Find where the given text appears and provide that cell's center as [x, y] coordinate. 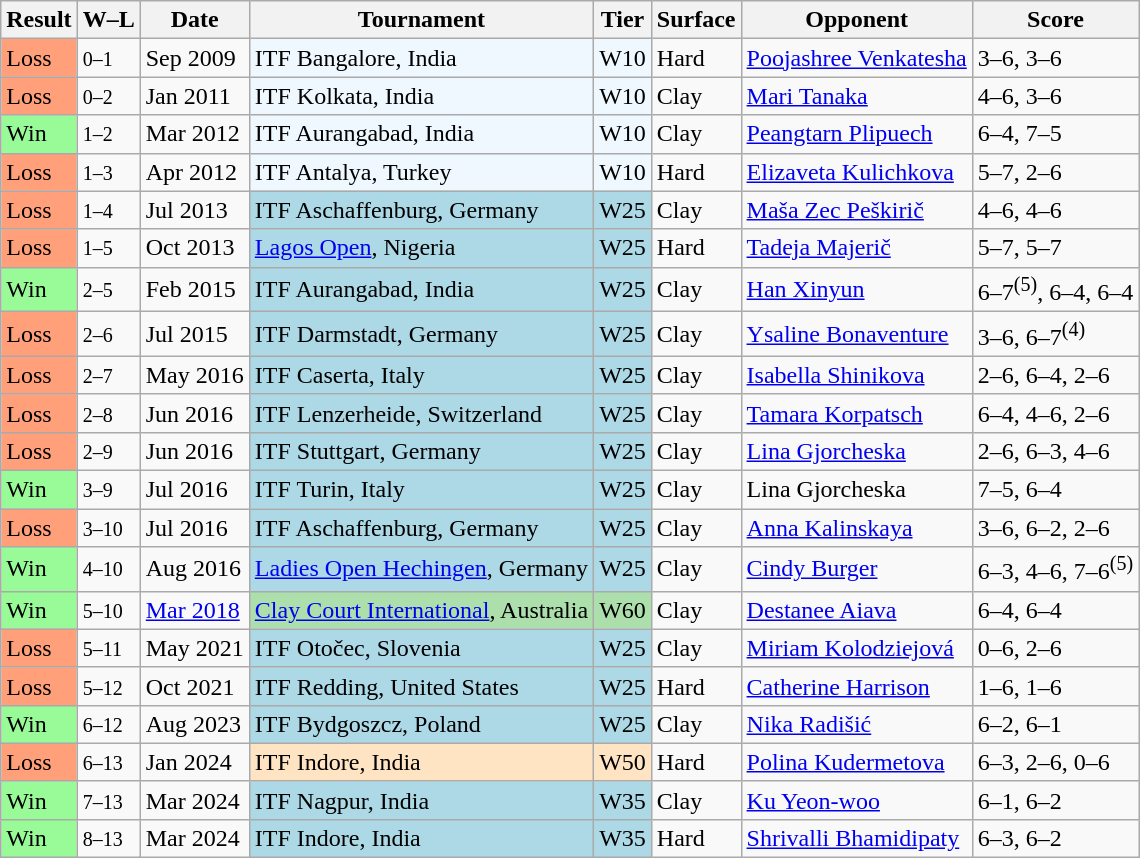
ITF Kolkata, India [421, 96]
2–7 [108, 375]
Tadeja Majerič [856, 248]
May 2016 [194, 375]
1–5 [108, 248]
Poojashree Venkatesha [856, 58]
6–4, 7–5 [1055, 134]
5–10 [108, 610]
Result [39, 20]
3–6, 6–2, 2–6 [1055, 528]
ITF Lenzerheide, Switzerland [421, 413]
8–13 [108, 839]
Jan 2011 [194, 96]
1–4 [108, 210]
2–9 [108, 451]
W50 [623, 762]
Nika Radišić [856, 724]
Oct 2013 [194, 248]
2–6, 6–3, 4–6 [1055, 451]
Elizaveta Kulichkova [856, 172]
Oct 2021 [194, 686]
Score [1055, 20]
Mar 2018 [194, 610]
Ladies Open Hechingen, Germany [421, 570]
1–3 [108, 172]
2–6, 6–4, 2–6 [1055, 375]
Aug 2023 [194, 724]
6–3, 4–6, 7–6(5) [1055, 570]
4–10 [108, 570]
0–2 [108, 96]
Mar 2012 [194, 134]
ITF Turin, Italy [421, 489]
Tier [623, 20]
4–6, 3–6 [1055, 96]
Destanee Aiava [856, 610]
Apr 2012 [194, 172]
7–13 [108, 800]
6–4, 6–4 [1055, 610]
5–11 [108, 648]
0–6, 2–6 [1055, 648]
6–3, 2–6, 0–6 [1055, 762]
3–9 [108, 489]
6–3, 6–2 [1055, 839]
Catherine Harrison [856, 686]
6–4, 4–6, 2–6 [1055, 413]
Polina Kudermetova [856, 762]
ITF Darmstadt, Germany [421, 334]
ITF Otočec, Slovenia [421, 648]
Maša Zec Peškirič [856, 210]
0–1 [108, 58]
ITF Bangalore, India [421, 58]
6–7(5), 6–4, 6–4 [1055, 290]
Clay Court International, Australia [421, 610]
Shrivalli Bhamidipaty [856, 839]
Isabella Shinikova [856, 375]
ITF Antalya, Turkey [421, 172]
6–2, 6–1 [1055, 724]
ITF Stuttgart, Germany [421, 451]
W–L [108, 20]
Date [194, 20]
Feb 2015 [194, 290]
Tamara Korpatsch [856, 413]
Peangtarn Plipuech [856, 134]
6–13 [108, 762]
Mari Tanaka [856, 96]
Anna Kalinskaya [856, 528]
Han Xinyun [856, 290]
Jul 2015 [194, 334]
Ysaline Bonaventure [856, 334]
ITF Redding, United States [421, 686]
ITF Nagpur, India [421, 800]
5–7, 5–7 [1055, 248]
4–6, 4–6 [1055, 210]
5–7, 2–6 [1055, 172]
5–12 [108, 686]
ITF Caserta, Italy [421, 375]
Tournament [421, 20]
Lagos Open, Nigeria [421, 248]
May 2021 [194, 648]
Jul 2013 [194, 210]
Surface [696, 20]
1–2 [108, 134]
Opponent [856, 20]
ITF Bydgoszcz, Poland [421, 724]
6–1, 6–2 [1055, 800]
3–10 [108, 528]
Ku Yeon-woo [856, 800]
Aug 2016 [194, 570]
6–12 [108, 724]
W60 [623, 610]
2–8 [108, 413]
3–6, 3–6 [1055, 58]
2–5 [108, 290]
3–6, 6–7(4) [1055, 334]
1–6, 1–6 [1055, 686]
7–5, 6–4 [1055, 489]
Cindy Burger [856, 570]
Jan 2024 [194, 762]
2–6 [108, 334]
Miriam Kolodziejová [856, 648]
Sep 2009 [194, 58]
